Scan for the cell matching the given text and deliver its (X, Y) coordinate at center. 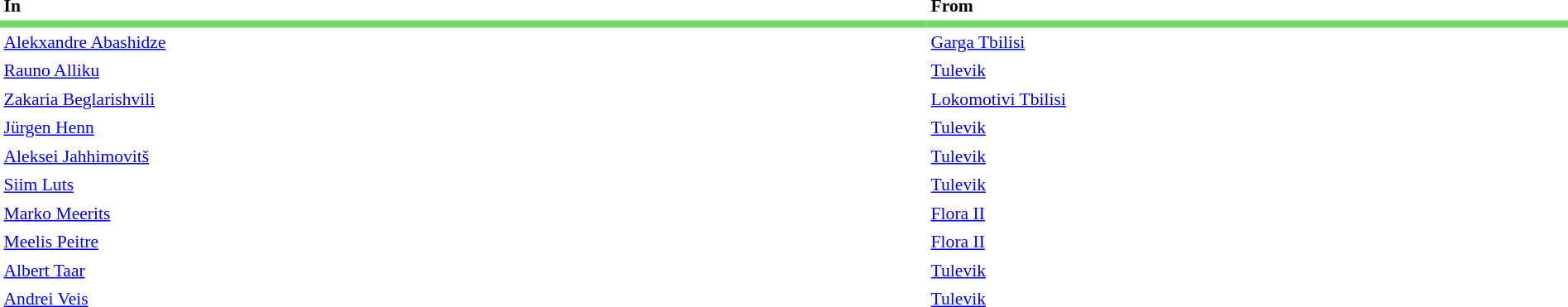
Albert Taar (463, 271)
Lokomotivi Tbilisi (1236, 98)
Meelis Peitre (463, 242)
Aleksei Jahhimovitš (463, 156)
Garga Tbilisi (1236, 42)
Rauno Alliku (463, 70)
Jürgen Henn (463, 127)
Marko Meerits (463, 213)
Alekxandre Abashidze (463, 42)
Zakaria Beglarishvili (463, 98)
Siim Luts (463, 185)
